Scan for the cell matching the given text and deliver its [X, Y] coordinate at center. 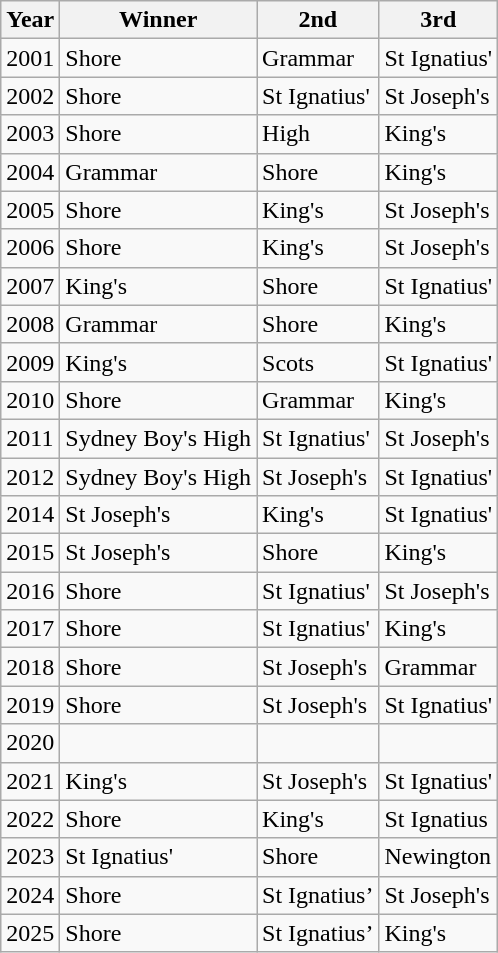
2008 [30, 324]
2016 [30, 591]
Scots [318, 362]
Winner [158, 20]
2010 [30, 400]
2014 [30, 515]
Newington [438, 857]
St Ignatius [438, 819]
2006 [30, 248]
2002 [30, 96]
2007 [30, 286]
2020 [30, 743]
2009 [30, 362]
2003 [30, 134]
2005 [30, 210]
2023 [30, 857]
2021 [30, 781]
2012 [30, 477]
2025 [30, 933]
2022 [30, 819]
2001 [30, 58]
3rd [438, 20]
2011 [30, 438]
2024 [30, 895]
Year [30, 20]
2017 [30, 629]
2018 [30, 667]
2004 [30, 172]
High [318, 134]
2nd [318, 20]
2019 [30, 705]
2015 [30, 553]
